From the cell containing the given text, extract its center point as [X, Y] coordinate. 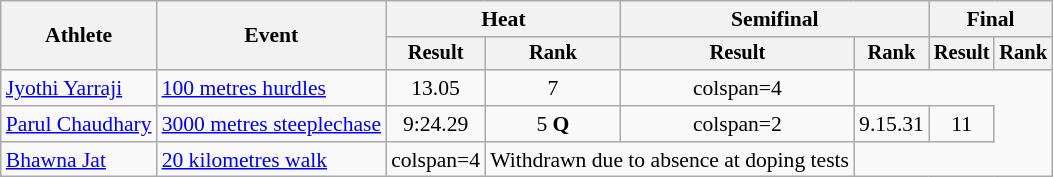
9:24.29 [436, 124]
Jyothi Yarraji [79, 88]
Semifinal [775, 19]
colspan=2 [738, 124]
100 metres hurdles [272, 88]
13.05 [436, 88]
Heat [504, 19]
11 [962, 124]
9.15.31 [892, 124]
3000 metres steeplechase [272, 124]
5 Q [553, 124]
Athlete [79, 36]
7 [553, 88]
colspan=4 [738, 88]
Event [272, 36]
Final [990, 19]
Parul Chaudhary [79, 124]
